Extract the (x, y) coordinate from the center of the cell holding the provided text.  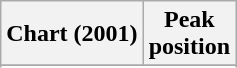
Chart (2001) (72, 34)
Peakposition (189, 34)
